Return the [x, y] coordinate for the center point of the cell that contains the specified text.  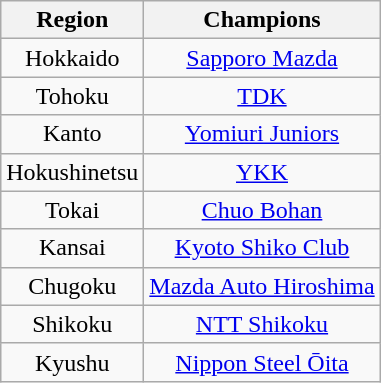
Shikoku [72, 324]
Kansai [72, 248]
Region [72, 20]
Kyoto Shiko Club [262, 248]
Sapporo Mazda [262, 58]
TDK [262, 96]
Yomiuri Juniors [262, 134]
Hokushinetsu [72, 172]
Hokkaido [72, 58]
Mazda Auto Hiroshima [262, 286]
Chugoku [72, 286]
Champions [262, 20]
Chuo Bohan [262, 210]
Nippon Steel Ōita [262, 362]
Kanto [72, 134]
Tohoku [72, 96]
NTT Shikoku [262, 324]
Tokai [72, 210]
YKK [262, 172]
Kyushu [72, 362]
